Search for the cell housing the specified text and yield its [X, Y] center coordinate. 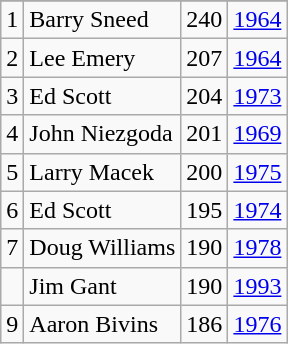
201 [204, 134]
195 [204, 210]
1975 [258, 172]
Aaron Bivins [102, 324]
207 [204, 58]
186 [204, 324]
1974 [258, 210]
5 [12, 172]
Barry Sneed [102, 20]
John Niezgoda [102, 134]
Jim Gant [102, 286]
9 [12, 324]
7 [12, 248]
1969 [258, 134]
2 [12, 58]
4 [12, 134]
200 [204, 172]
Doug Williams [102, 248]
1 [12, 20]
1973 [258, 96]
6 [12, 210]
Lee Emery [102, 58]
240 [204, 20]
3 [12, 96]
204 [204, 96]
Larry Macek [102, 172]
1978 [258, 248]
1976 [258, 324]
1993 [258, 286]
